Provide the [x, y] coordinate of the cell's center where the given text is located.  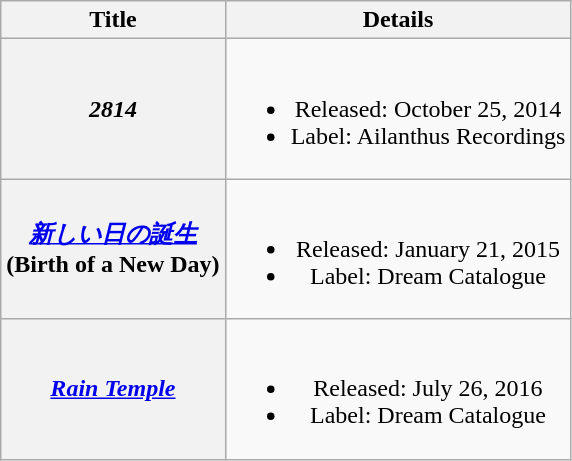
新しい日の誕生(Birth of a New Day) [113, 249]
Released: July 26, 2016Label: Dream Catalogue [398, 389]
2814 [113, 109]
Title [113, 20]
Rain Temple [113, 389]
Released: January 21, 2015Label: Dream Catalogue [398, 249]
Released: October 25, 2014Label: Ailanthus Recordings [398, 109]
Details [398, 20]
